Identify which cell holds the provided text, then report its [X, Y] central coordinate. 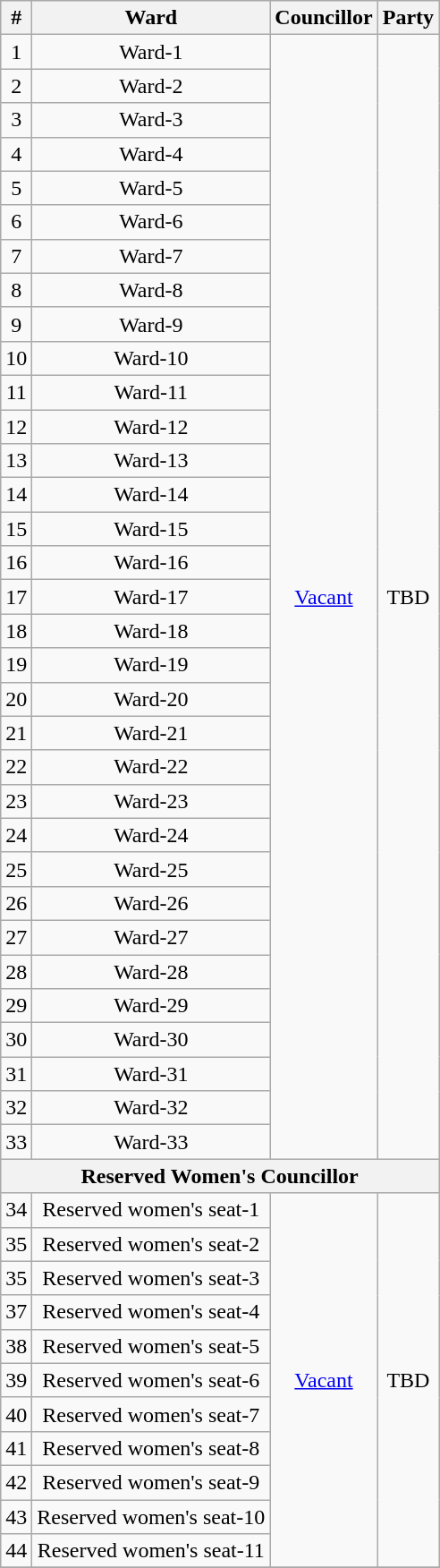
15 [16, 529]
14 [16, 495]
1 [16, 52]
Ward-6 [151, 222]
Reserved women's seat-11 [151, 1551]
Ward-24 [151, 835]
Ward-31 [151, 1074]
Reserved women's seat-2 [151, 1244]
40 [16, 1414]
Reserved women's seat-6 [151, 1380]
41 [16, 1448]
13 [16, 461]
Ward-28 [151, 971]
10 [16, 358]
Ward-17 [151, 597]
3 [16, 120]
Ward-33 [151, 1142]
27 [16, 937]
Ward-8 [151, 290]
30 [16, 1040]
20 [16, 699]
Reserved women's seat-4 [151, 1312]
Ward-29 [151, 1006]
4 [16, 154]
42 [16, 1482]
38 [16, 1346]
25 [16, 869]
11 [16, 392]
16 [16, 563]
Ward-15 [151, 529]
Ward-30 [151, 1040]
39 [16, 1380]
Ward-22 [151, 767]
23 [16, 801]
21 [16, 733]
Ward-11 [151, 392]
Ward-16 [151, 563]
Ward-32 [151, 1108]
Ward-7 [151, 256]
26 [16, 903]
7 [16, 256]
Ward-9 [151, 324]
Ward-12 [151, 427]
Ward-25 [151, 869]
Reserved women's seat-10 [151, 1517]
Reserved women's seat-5 [151, 1346]
31 [16, 1074]
Ward-18 [151, 631]
Ward-2 [151, 86]
Ward-19 [151, 665]
Reserved women's seat-3 [151, 1278]
43 [16, 1517]
8 [16, 290]
44 [16, 1551]
Ward-23 [151, 801]
Reserved women's seat-7 [151, 1414]
Ward-5 [151, 188]
19 [16, 665]
Ward-20 [151, 699]
Party [408, 18]
29 [16, 1006]
32 [16, 1108]
Ward-27 [151, 937]
Ward-13 [151, 461]
Reserved Women's Councillor [220, 1176]
Ward-26 [151, 903]
5 [16, 188]
Ward-21 [151, 733]
Ward-4 [151, 154]
34 [16, 1210]
Reserved women's seat-1 [151, 1210]
Ward-14 [151, 495]
6 [16, 222]
28 [16, 971]
Councillor [324, 18]
Reserved women's seat-8 [151, 1448]
24 [16, 835]
Ward-10 [151, 358]
9 [16, 324]
# [16, 18]
12 [16, 427]
Ward-3 [151, 120]
37 [16, 1312]
Reserved women's seat-9 [151, 1482]
17 [16, 597]
Ward [151, 18]
Ward-1 [151, 52]
18 [16, 631]
33 [16, 1142]
2 [16, 86]
22 [16, 767]
